Return the [X, Y] coordinate for the center point of the cell that contains the specified text.  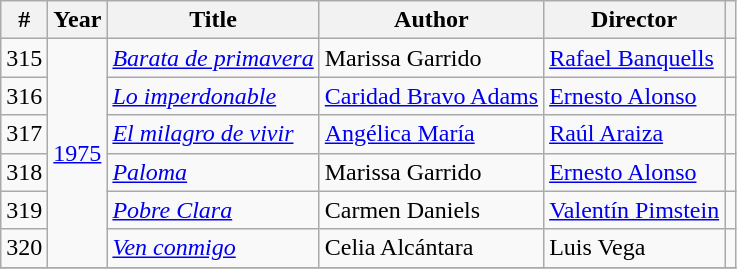
Luis Vega [634, 248]
Pobre Clara [213, 210]
1975 [78, 153]
Year [78, 20]
Carmen Daniels [431, 210]
320 [24, 248]
315 [24, 58]
Angélica María [431, 134]
Paloma [213, 172]
El milagro de vivir [213, 134]
Lo imperdonable [213, 96]
Ven conmigo [213, 248]
Title [213, 20]
# [24, 20]
Rafael Banquells [634, 58]
316 [24, 96]
Celia Alcántara [431, 248]
319 [24, 210]
Caridad Bravo Adams [431, 96]
Author [431, 20]
Director [634, 20]
317 [24, 134]
Barata de primavera [213, 58]
318 [24, 172]
Raúl Araiza [634, 134]
Valentín Pimstein [634, 210]
